Scan for the cell matching the given text and deliver its (X, Y) coordinate at center. 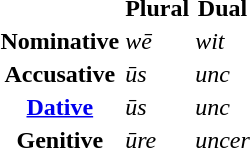
wē (158, 41)
